Determine the [X, Y] coordinate at the center of the cell enclosing the given text.  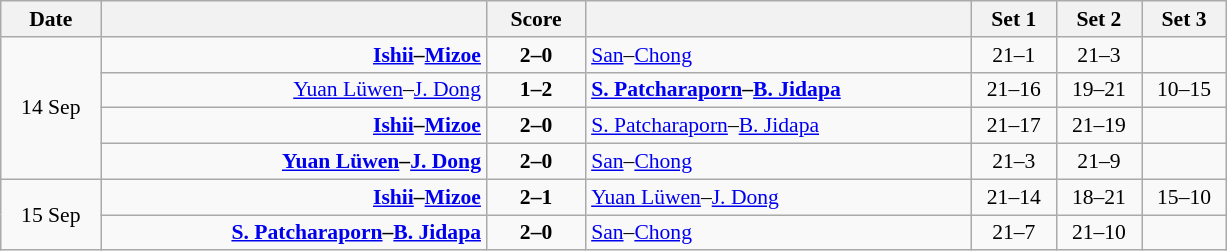
Set 1 [1014, 19]
18–21 [1098, 197]
21–16 [1014, 90]
Set 3 [1184, 19]
21–19 [1098, 126]
21–9 [1098, 162]
15 Sep [51, 214]
Score [536, 19]
21–1 [1014, 55]
14 Sep [51, 108]
10–15 [1184, 90]
Date [51, 19]
Set 2 [1098, 19]
1–2 [536, 90]
2–1 [536, 197]
21–10 [1098, 233]
21–14 [1014, 197]
15–10 [1184, 197]
21–17 [1014, 126]
21–7 [1014, 233]
19–21 [1098, 90]
